Scan for the cell matching the given text and deliver its [x, y] coordinate at center. 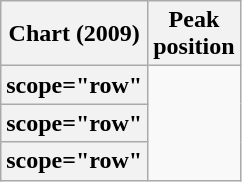
Peakposition [194, 34]
Chart (2009) [74, 34]
